Identify which cell holds the provided text, then report its (x, y) central coordinate. 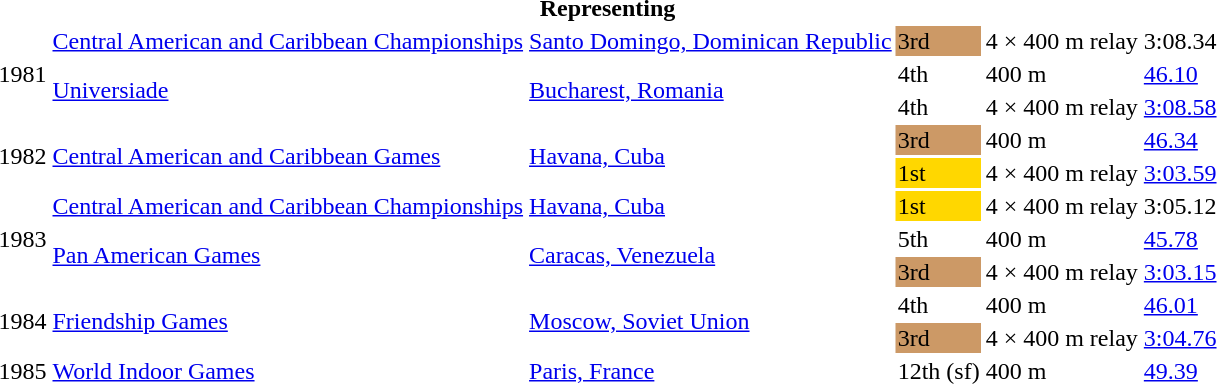
Central American and Caribbean Games (288, 156)
Bucharest, Romania (711, 90)
5th (938, 239)
Friendship Games (288, 322)
Moscow, Soviet Union (711, 322)
Santo Domingo, Dominican Republic (711, 41)
Universiade (288, 90)
Caracas, Venezuela (711, 256)
Pan American Games (288, 256)
